Search for the cell housing the specified text and yield its (x, y) center coordinate. 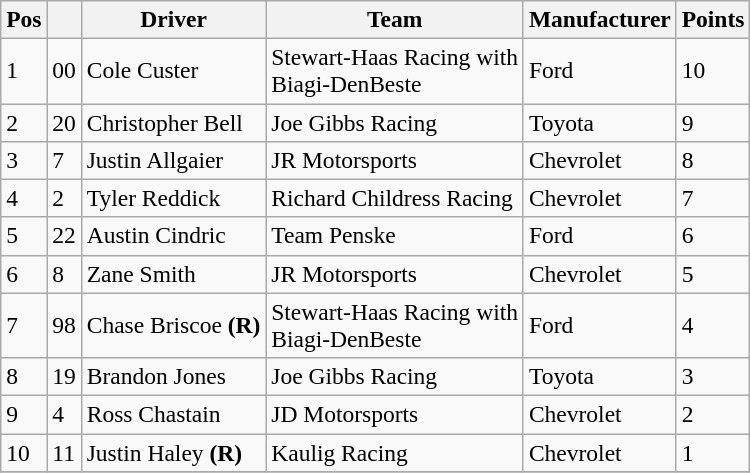
Chase Briscoe (R) (174, 326)
Manufacturer (600, 19)
Justin Allgaier (174, 160)
Zane Smith (174, 274)
22 (64, 236)
Driver (174, 19)
19 (64, 376)
Points (713, 19)
Justin Haley (R) (174, 452)
11 (64, 452)
Tyler Reddick (174, 198)
Ross Chastain (174, 414)
Cole Custer (174, 70)
98 (64, 326)
Team Penske (395, 236)
20 (64, 122)
00 (64, 70)
Richard Childress Racing (395, 198)
Pos (24, 19)
Kaulig Racing (395, 452)
Team (395, 19)
Brandon Jones (174, 376)
Christopher Bell (174, 122)
JD Motorsports (395, 414)
Austin Cindric (174, 236)
